Extract the [x, y] coordinate from the center of the cell holding the provided text.  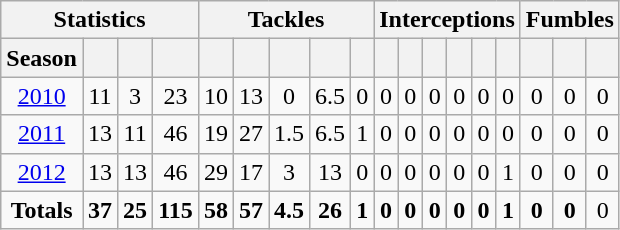
2012 [42, 172]
Totals [42, 210]
2010 [42, 96]
Statistics [100, 20]
19 [216, 134]
10 [216, 96]
27 [250, 134]
17 [250, 172]
57 [250, 210]
1.5 [288, 134]
115 [176, 210]
25 [136, 210]
23 [176, 96]
26 [330, 210]
4.5 [288, 210]
2011 [42, 134]
29 [216, 172]
Interceptions [448, 20]
37 [100, 210]
Season [42, 58]
Tackles [286, 20]
Fumbles [570, 20]
58 [216, 210]
